Return the [X, Y] coordinate for the center point of the cell that contains the specified text.  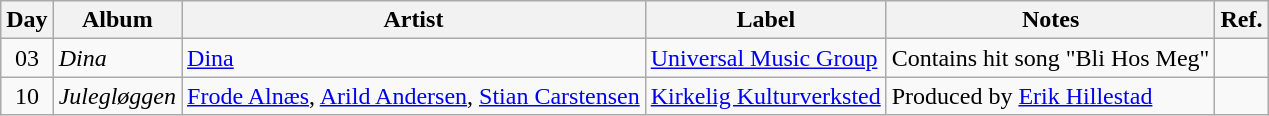
Artist [414, 20]
Kirkelig Kulturverksted [766, 96]
Produced by Erik Hillestad [1050, 96]
Universal Music Group [766, 58]
Ref. [1242, 20]
Notes [1050, 20]
Label [766, 20]
Julegløggen [117, 96]
Album [117, 20]
03 [27, 58]
Day [27, 20]
Contains hit song "Bli Hos Meg" [1050, 58]
10 [27, 96]
Frode Alnæs, Arild Andersen, Stian Carstensen [414, 96]
